Identify which cell holds the provided text, then report its [X, Y] central coordinate. 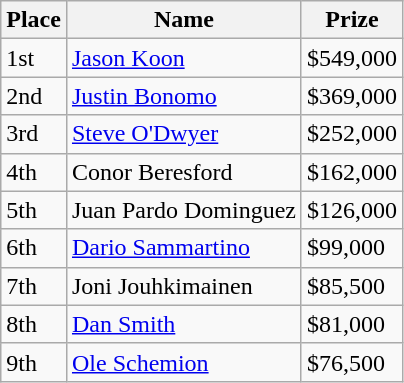
$252,000 [352, 134]
Dan Smith [184, 324]
$76,500 [352, 362]
Juan Pardo Dominguez [184, 210]
$99,000 [352, 248]
4th [34, 172]
Conor Beresford [184, 172]
Dario Sammartino [184, 248]
Joni Jouhkimainen [184, 286]
Name [184, 20]
Place [34, 20]
2nd [34, 96]
5th [34, 210]
Prize [352, 20]
Justin Bonomo [184, 96]
8th [34, 324]
$81,000 [352, 324]
$549,000 [352, 58]
Ole Schemion [184, 362]
$369,000 [352, 96]
6th [34, 248]
7th [34, 286]
$162,000 [352, 172]
$85,500 [352, 286]
$126,000 [352, 210]
Steve O'Dwyer [184, 134]
3rd [34, 134]
1st [34, 58]
9th [34, 362]
Jason Koon [184, 58]
